Determine the (x, y) coordinate at the center of the cell enclosing the given text.  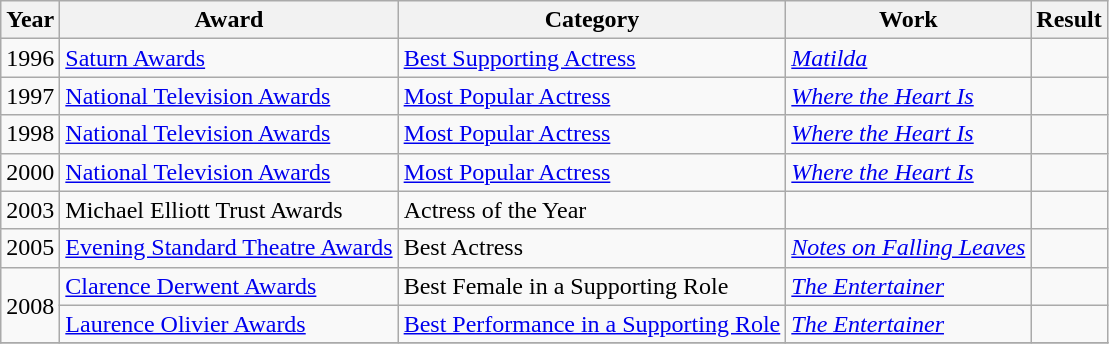
Best Actress (592, 248)
Result (1069, 20)
2003 (30, 210)
Matilda (908, 58)
Best Supporting Actress (592, 58)
Actress of the Year (592, 210)
Award (229, 20)
Laurence Olivier Awards (229, 324)
Best Female in a Supporting Role (592, 286)
2008 (30, 305)
1997 (30, 96)
1996 (30, 58)
Evening Standard Theatre Awards (229, 248)
Michael Elliott Trust Awards (229, 210)
Notes on Falling Leaves (908, 248)
Saturn Awards (229, 58)
Best Performance in a Supporting Role (592, 324)
Category (592, 20)
2005 (30, 248)
Clarence Derwent Awards (229, 286)
2000 (30, 172)
Work (908, 20)
1998 (30, 134)
Year (30, 20)
